Determine the [X, Y] coordinate at the center of the cell enclosing the given text.  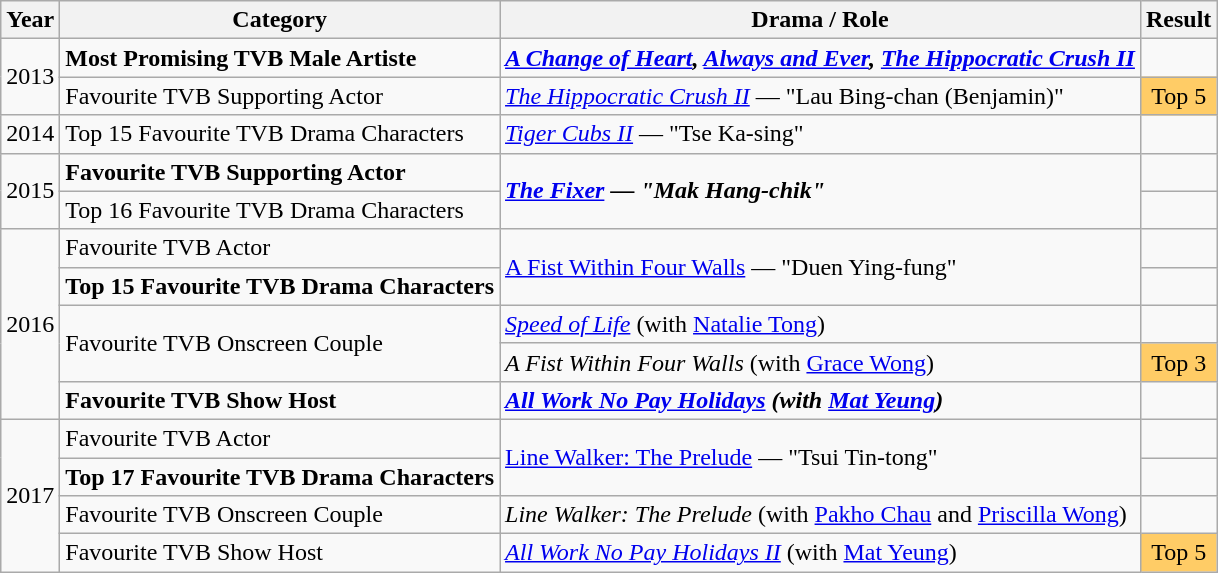
All Work No Pay Holidays II (with Mat Yeung) [820, 553]
The Hippocratic Crush II — "Lau Bing-chan (Benjamin)" [820, 96]
2016 [30, 324]
A Change of Heart, Always and Ever, The Hippocratic Crush II [820, 58]
Top 16 Favourite TVB Drama Characters [280, 210]
A Fist Within Four Walls (with Grace Wong) [820, 362]
Drama / Role [820, 20]
Tiger Cubs II — "Tse Ka-sing" [820, 134]
Result [1178, 20]
2015 [30, 191]
2013 [30, 77]
Line Walker: The Prelude (with Pakho Chau and Priscilla Wong) [820, 515]
2017 [30, 495]
Year [30, 20]
A Fist Within Four Walls — "Duen Ying-fung" [820, 267]
Top 17 Favourite TVB Drama Characters [280, 477]
Top 3 [1178, 362]
All Work No Pay Holidays (with Mat Yeung) [820, 400]
Speed of Life (with Natalie Tong) [820, 324]
Line Walker: The Prelude — "Tsui Tin-tong" [820, 457]
2014 [30, 134]
Most Promising TVB Male Artiste [280, 58]
The Fixer — "Mak Hang-chik" [820, 191]
Category [280, 20]
